Identify which cell holds the provided text, then report its (X, Y) central coordinate. 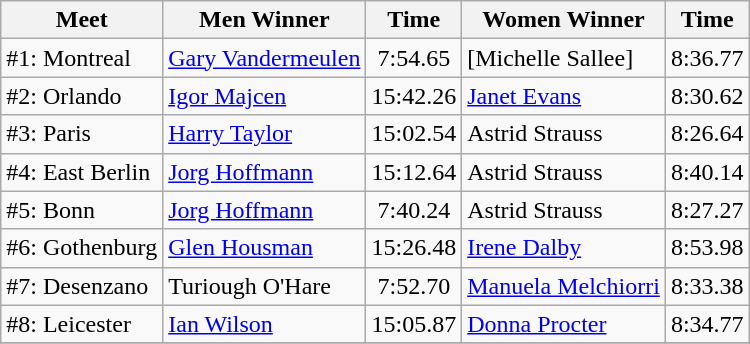
#3: Paris (82, 134)
Donna Procter (564, 324)
#7: Desenzano (82, 286)
8:30.62 (707, 96)
#4: East Berlin (82, 172)
8:40.14 (707, 172)
8:26.64 (707, 134)
Irene Dalby (564, 248)
7:40.24 (414, 210)
Turiough O'Hare (264, 286)
8:34.77 (707, 324)
#2: Orlando (82, 96)
8:53.98 (707, 248)
Manuela Melchiorri (564, 286)
Gary Vandermeulen (264, 58)
Igor Majcen (264, 96)
Glen Housman (264, 248)
15:12.64 (414, 172)
8:33.38 (707, 286)
Ian Wilson (264, 324)
Meet (82, 20)
Harry Taylor (264, 134)
15:26.48 (414, 248)
15:42.26 (414, 96)
15:02.54 (414, 134)
8:27.27 (707, 210)
[Michelle Sallee] (564, 58)
7:52.70 (414, 286)
Janet Evans (564, 96)
7:54.65 (414, 58)
15:05.87 (414, 324)
8:36.77 (707, 58)
#6: Gothenburg (82, 248)
#5: Bonn (82, 210)
#1: Montreal (82, 58)
Men Winner (264, 20)
Women Winner (564, 20)
#8: Leicester (82, 324)
